Scan for the cell matching the given text and deliver its (X, Y) coordinate at center. 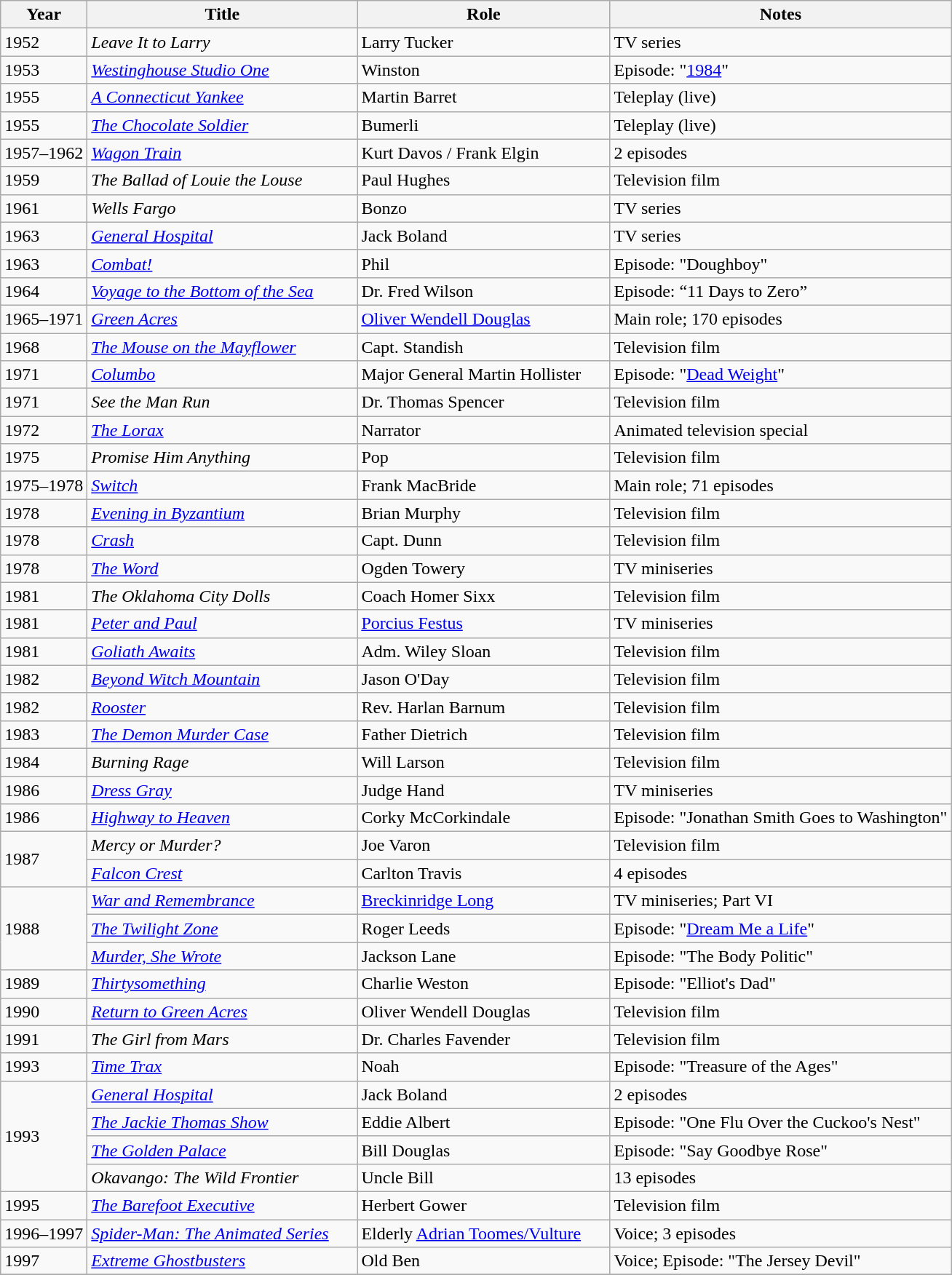
1968 (44, 347)
Time Trax (223, 1067)
Dr. Charles Favender (483, 1039)
1991 (44, 1039)
1972 (44, 430)
Eddie Albert (483, 1122)
Peter and Paul (223, 624)
Larry Tucker (483, 42)
Burning Rage (223, 762)
Frank MacBride (483, 485)
1988 (44, 929)
Goliath Awaits (223, 651)
The Chocolate Soldier (223, 125)
1997 (44, 1261)
Bumerli (483, 125)
The Ballad of Louie the Louse (223, 180)
Beyond Witch Mountain (223, 679)
See the Man Run (223, 402)
Highway to Heaven (223, 818)
1953 (44, 70)
Kurt Davos / Frank Elgin (483, 153)
Roger Leeds (483, 929)
Evening in Byzantium (223, 513)
Dr. Thomas Spencer (483, 402)
Phil (483, 263)
The Jackie Thomas Show (223, 1122)
Old Ben (483, 1261)
1952 (44, 42)
13 episodes (780, 1177)
1975 (44, 458)
The Oklahoma City Dolls (223, 596)
Narrator (483, 430)
1965–1971 (44, 319)
1984 (44, 762)
1975–1978 (44, 485)
Major General Martin Hollister (483, 375)
Leave It to Larry (223, 42)
Porcius Festus (483, 624)
Episode: "Say Goodbye Rose" (780, 1150)
Combat! (223, 263)
The Word (223, 568)
Martin Barret (483, 98)
Capt. Standish (483, 347)
Father Dietrich (483, 734)
1987 (44, 859)
The Girl from Mars (223, 1039)
Episode: "Dream Me a Life" (780, 929)
Adm. Wiley Sloan (483, 651)
Spider-Man: The Animated Series (223, 1234)
Mercy or Murder? (223, 846)
Episode: “11 Days to Zero” (780, 291)
Okavango: The Wild Frontier (223, 1177)
Role (483, 15)
Crash (223, 541)
Will Larson (483, 762)
Main role; 71 episodes (780, 485)
Winston (483, 70)
1983 (44, 734)
Green Acres (223, 319)
Jackson Lane (483, 956)
The Golden Palace (223, 1150)
Noah (483, 1067)
Voice; 3 episodes (780, 1234)
Main role; 170 episodes (780, 319)
The Twilight Zone (223, 929)
1996–1997 (44, 1234)
Paul Hughes (483, 180)
1957–1962 (44, 153)
1990 (44, 1012)
Thirtysomething (223, 984)
4 episodes (780, 873)
Ogden Towery (483, 568)
Pop (483, 458)
Title (223, 15)
TV miniseries; Part VI (780, 901)
Episode: "The Body Politic" (780, 956)
Rev. Harlan Barnum (483, 707)
Episode: "Dead Weight" (780, 375)
Coach Homer Sixx (483, 596)
Capt. Dunn (483, 541)
Promise Him Anything (223, 458)
Episode: "One Flu Over the Cuckoo's Nest" (780, 1122)
Westinghouse Studio One (223, 70)
Extreme Ghostbusters (223, 1261)
Herbert Gower (483, 1205)
Year (44, 15)
The Mouse on the Mayflower (223, 347)
Corky McCorkindale (483, 818)
Elderly Adrian Toomes/Vulture (483, 1234)
The Demon Murder Case (223, 734)
Joe Varon (483, 846)
Jason O'Day (483, 679)
1961 (44, 208)
Wagon Train (223, 153)
Falcon Crest (223, 873)
Bonzo (483, 208)
Breckinridge Long (483, 901)
Episode: "Doughboy" (780, 263)
Rooster (223, 707)
Episode: "Jonathan Smith Goes to Washington" (780, 818)
Brian Murphy (483, 513)
1995 (44, 1205)
Switch (223, 485)
1959 (44, 180)
War and Remembrance (223, 901)
Voyage to the Bottom of the Sea (223, 291)
Return to Green Acres (223, 1012)
Charlie Weston (483, 984)
The Lorax (223, 430)
Bill Douglas (483, 1150)
Dr. Fred Wilson (483, 291)
Episode: "1984" (780, 70)
Animated television special (780, 430)
1989 (44, 984)
Notes (780, 15)
Episode: "Treasure of the Ages" (780, 1067)
A Connecticut Yankee (223, 98)
Columbo (223, 375)
Episode: "Elliot's Dad" (780, 984)
Carlton Travis (483, 873)
Judge Hand (483, 790)
The Barefoot Executive (223, 1205)
Wells Fargo (223, 208)
Uncle Bill (483, 1177)
Murder, She Wrote (223, 956)
1964 (44, 291)
Dress Gray (223, 790)
Voice; Episode: "The Jersey Devil" (780, 1261)
